Scan for the cell matching the given text and deliver its [X, Y] coordinate at center. 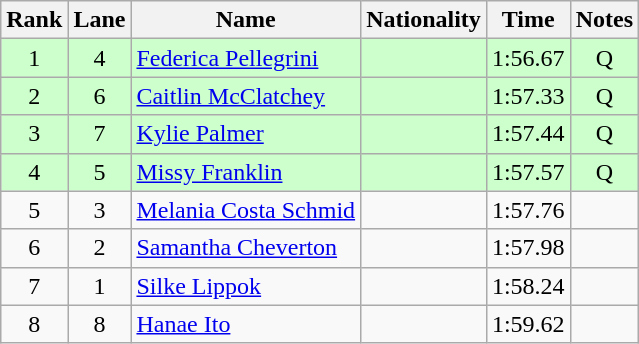
Name [246, 20]
Samantha Cheverton [246, 248]
Hanae Ito [246, 324]
1:59.62 [528, 324]
Time [528, 20]
1:57.98 [528, 248]
Melania Costa Schmid [246, 210]
Missy Franklin [246, 172]
1:57.44 [528, 134]
Silke Lippok [246, 286]
Rank [34, 20]
Lane [100, 20]
1:57.76 [528, 210]
1:57.33 [528, 96]
Kylie Palmer [246, 134]
1:58.24 [528, 286]
Caitlin McClatchey [246, 96]
Federica Pellegrini [246, 58]
1:56.67 [528, 58]
Notes [604, 20]
1:57.57 [528, 172]
Nationality [424, 20]
